Search for the cell housing the specified text and yield its (x, y) center coordinate. 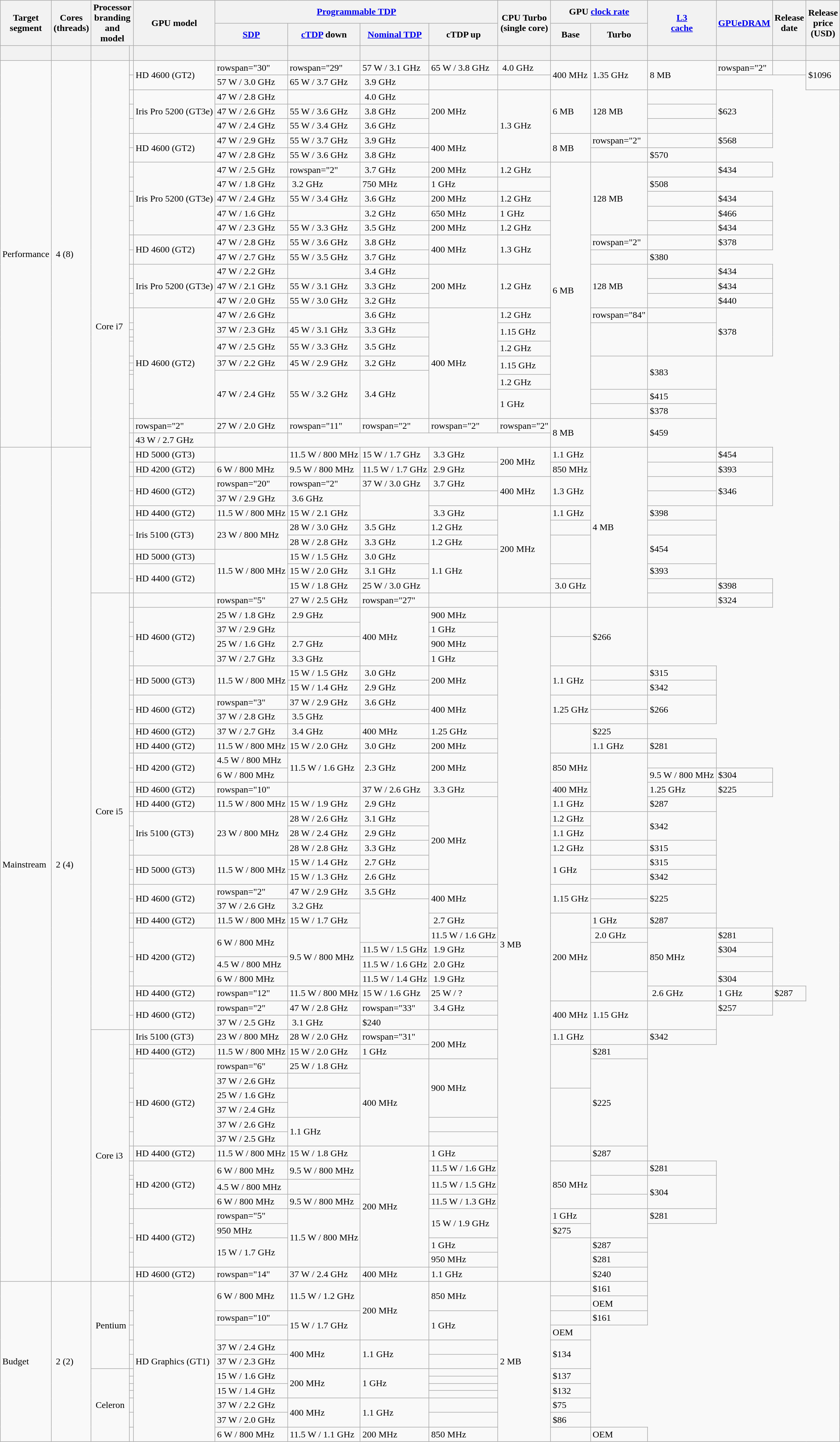
$623 (744, 111)
3 MB (524, 944)
Pentium (110, 1325)
43 W / 2.7 GHz (174, 440)
25 W / 3.0 GHz (395, 586)
Cores(threads) (71, 23)
47 W / 2.1 GHz (251, 286)
57 W / 3.1 GHz (395, 68)
$380 (682, 257)
47 W / 2.3 GHz (251, 228)
rowspan="12" (251, 993)
28 W / 3.0 GHz (324, 527)
Base (570, 34)
37 W / 2.0 GHz (251, 1420)
55 W / 3.2 GHz (324, 394)
rowspan="20" (251, 484)
2.3 GHz (395, 768)
CPU Turbo(single core) (524, 23)
$440 (744, 301)
Processorbranding and model (112, 23)
$137 (570, 1376)
28 W / 2.4 GHz (324, 833)
Releaseprice(USD) (823, 23)
750 MHz (395, 184)
$275 (570, 1230)
rowspan="11" (324, 426)
rowspan="33" (395, 1008)
11.5 W / 1.4 GHz (395, 979)
SDP (251, 34)
55 W / 3.7 GHz (324, 140)
$75 (570, 1405)
11.5 W / 1.3 GHz (464, 1201)
Targetsegment (26, 23)
Budget (26, 1362)
1.35 GHz (619, 75)
2 MB (524, 1362)
11.5 W / 1.2 GHz (324, 1296)
rowspan="3" (251, 702)
cTDP up (464, 34)
55 W / 3.5 GHz (324, 257)
55 W / 3.1 GHz (324, 286)
Nominal TDP (395, 34)
25 W / ? (464, 993)
55 W / 3.0 GHz (324, 301)
Programmable TDP (357, 12)
$86 (570, 1420)
$1096 (823, 75)
45 W / 3.1 GHz (324, 330)
650 MHz (464, 213)
$459 (682, 433)
2 (4) (71, 864)
45 W / 2.9 GHz (324, 363)
rowspan="31" (395, 1037)
$324 (744, 600)
$508 (682, 184)
GPUeDRAM (744, 23)
65 W / 3.7 GHz (324, 82)
47 W / 2.7 GHz (251, 257)
2 (2) (71, 1362)
GPU clock rate (599, 12)
47 W / 2.2 GHz (251, 272)
37 W / 2.8 GHz (251, 717)
Mainstream (26, 864)
Performance (26, 254)
$570 (682, 155)
L3cache (682, 23)
57 W / 3.0 GHz (251, 82)
rowspan="27" (395, 600)
rowspan="6" (251, 1066)
$568 (744, 140)
HD Graphics (GT1) (174, 1362)
4 (8) (71, 254)
$383 (682, 373)
GPU model (174, 23)
$134 (570, 1354)
27 W / 2.0 GHz (251, 426)
11.5 W / 1.1 GHz (324, 1434)
15 W / 2.1 GHz (324, 513)
rowspan="30" (251, 68)
Core i5 (110, 811)
15 W / 1.3 GHz (324, 877)
4 MB (619, 528)
$132 (570, 1391)
28 W / 2.0 GHz (324, 1037)
47 W / 2.0 GHz (251, 301)
rowspan="84" (619, 315)
Core i7 (110, 327)
rowspan="14" (251, 1274)
cTDP down (324, 34)
Core i3 (110, 1156)
27 W / 2.5 GHz (324, 600)
Turbo (619, 34)
47 W / 1.6 GHz (251, 213)
Celeron (110, 1405)
rowspan="29" (324, 68)
47 W / 1.8 GHz (251, 184)
28 W / 2.6 GHz (324, 819)
65 W / 3.8 GHz (464, 68)
37 W / 3.0 GHz (395, 484)
$415 (682, 396)
$257 (744, 1008)
Releasedate (789, 23)
11.5 W / 1.7 GHz (395, 469)
$346 (744, 491)
$466 (744, 213)
